Determine the (x, y) coordinate at the center of the cell enclosing the given text.  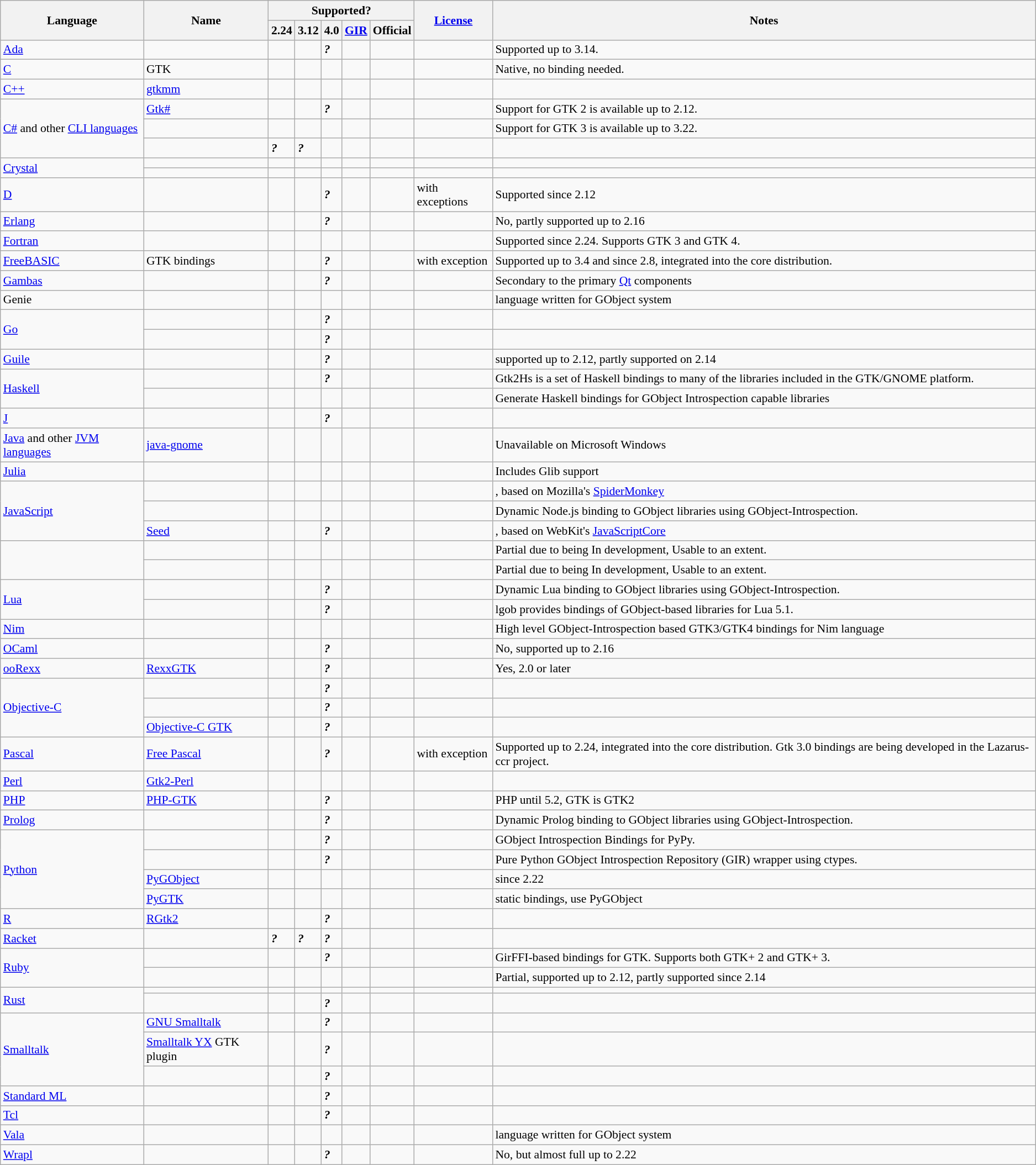
Objective-C (72, 708)
OCaml (72, 649)
JavaScript (72, 512)
Fortran (72, 241)
Official (392, 30)
supported up to 2.12, partly supported on 2.14 (764, 359)
Gtk2Hs is a set of Haskell bindings to many of the libraries included in the GTK/GNOME platform. (764, 379)
PHP until 5.2, GTK is GTK2 (764, 800)
Standard ML (72, 1096)
Dynamic Lua binding to GObject libraries using GObject-Introspection. (764, 590)
GTK (206, 70)
Ada (72, 50)
GTK bindings (206, 261)
Nim (72, 629)
No, partly supported up to 2.16 (764, 222)
Dynamic Node.js binding to GObject libraries using GObject-Introspection. (764, 511)
Supported? (341, 10)
3.12 (308, 30)
Smalltalk (72, 1049)
PyGTK (206, 899)
R (72, 919)
Lua (72, 600)
Gtk# (206, 109)
Pascal (72, 755)
Haskell (72, 389)
Native, no binding needed. (764, 70)
4.0 (332, 30)
Vala (72, 1135)
Guile (72, 359)
PyGObject (206, 879)
Gtk2-Perl (206, 781)
Crystal (72, 168)
Unavailable on Microsoft Windows (764, 445)
GIR (356, 30)
Yes, 2.0 or later (764, 668)
High level GObject-Introspection based GTK3/GTK4 bindings for Nim language (764, 629)
Erlang (72, 222)
Ruby (72, 968)
RGtk2 (206, 919)
Prolog (72, 820)
since 2.22 (764, 879)
Secondary to the primary Qt components (764, 281)
Gambas (72, 281)
Wrapl (72, 1155)
Rust (72, 1000)
Supported since 2.24. Supports GTK 3 and GTK 4. (764, 241)
Dynamic Prolog binding to GObject libraries using GObject-Introspection. (764, 820)
static bindings, use PyGObject (764, 899)
Support for GTK 3 is available up to 3.22. (764, 129)
PHP (72, 800)
FreeBASIC (72, 261)
RexxGTK (206, 668)
No, but almost full up to 2.22 (764, 1155)
C++ (72, 89)
GNU Smalltalk (206, 1022)
D (72, 194)
GirFFI-based bindings for GTK. Supports both GTK+ 2 and GTK+ 3. (764, 958)
Supported up to 3.14. (764, 50)
GObject Introspection Bindings for PyPy. (764, 840)
J (72, 418)
Objective-C GTK (206, 728)
Smalltalk YX GTK plugin (206, 1050)
lgob provides bindings of GObject-based libraries for Lua 5.1. (764, 609)
Name (206, 20)
Free Pascal (206, 755)
Partial, supported up to 2.12, partly supported since 2.14 (764, 978)
Language (72, 20)
ooRexx (72, 668)
Genie (72, 300)
, based on WebKit's JavaScriptCore (764, 531)
java-gnome (206, 445)
License (453, 20)
, based on Mozilla's SpiderMonkey (764, 492)
Python (72, 869)
with exceptions (453, 194)
Supported up to 3.4 and since 2.8, integrated into the core distribution. (764, 261)
Seed (206, 531)
PHP-GTK (206, 800)
Pure Python GObject Introspection Repository (GIR) wrapper using ctypes. (764, 860)
Generate Haskell bindings for GObject Introspection capable libraries (764, 399)
Julia (72, 472)
C# and other CLI languages (72, 128)
Tcl (72, 1115)
Supported since 2.12 (764, 194)
2.24 (282, 30)
Support for GTK 2 is available up to 2.12. (764, 109)
Perl (72, 781)
C (72, 70)
gtkmm (206, 89)
Racket (72, 939)
Go (72, 329)
Supported up to 2.24, integrated into the core distribution. Gtk 3.0 bindings are being developed in the Lazarus-ccr project. (764, 755)
Notes (764, 20)
Includes Glib support (764, 472)
Java and other JVM languages (72, 445)
No, supported up to 2.16 (764, 649)
